Return the (x, y) coordinate for the center point of the cell that contains the specified text.  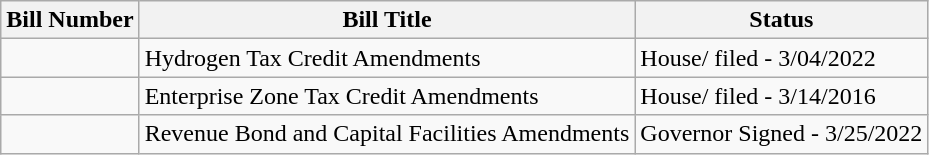
House/ filed - 3/04/2022 (782, 58)
Hydrogen Tax Credit Amendments (387, 58)
Status (782, 20)
Bill Number (70, 20)
Enterprise Zone Tax Credit Amendments (387, 96)
House/ filed - 3/14/2016 (782, 96)
Revenue Bond and Capital Facilities Amendments (387, 134)
Governor Signed - 3/25/2022 (782, 134)
Bill Title (387, 20)
